Return [X, Y] of the center of cell containing provided text 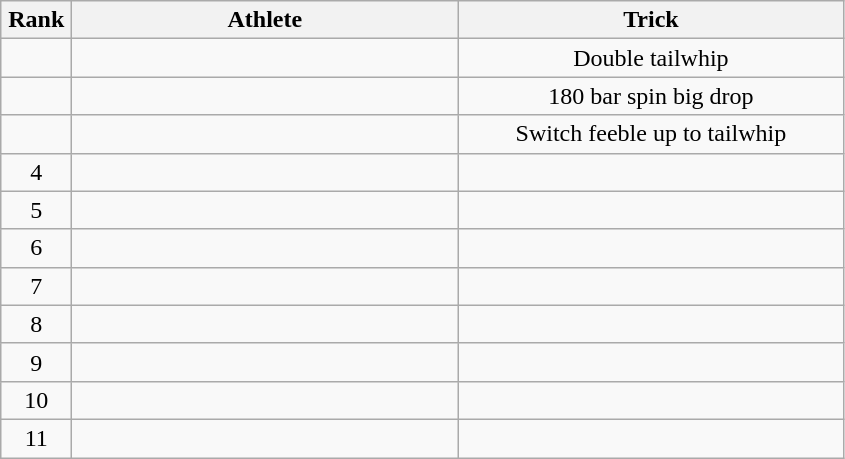
5 [36, 210]
10 [36, 400]
9 [36, 362]
Switch feeble up to tailwhip [651, 134]
Athlete [265, 20]
7 [36, 286]
8 [36, 324]
Trick [651, 20]
Rank [36, 20]
Double tailwhip [651, 58]
11 [36, 438]
180 bar spin big drop [651, 96]
4 [36, 172]
6 [36, 248]
